Pinpoint the cell where the given text exists, returning its [X, Y] midpoint coordinate. 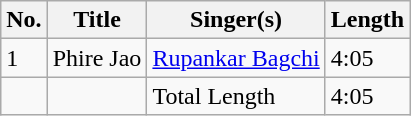
Length [367, 20]
Total Length [236, 96]
Phire Jao [97, 58]
Rupankar Bagchi [236, 58]
Singer(s) [236, 20]
Title [97, 20]
1 [24, 58]
No. [24, 20]
